Pinpoint the cell where the given text exists, returning its (x, y) midpoint coordinate. 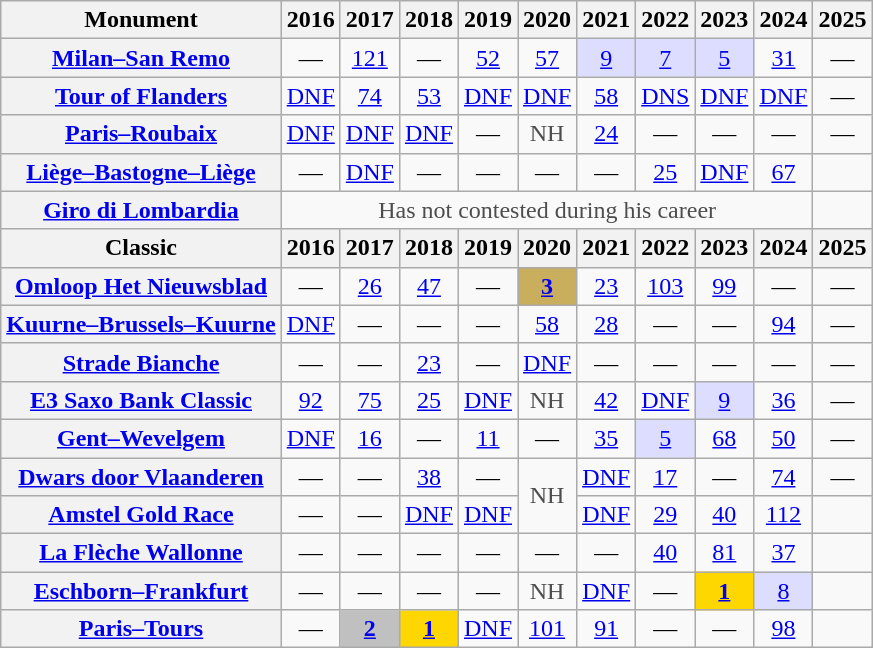
24 (606, 134)
28 (606, 324)
8 (784, 591)
Classic (141, 248)
92 (310, 400)
Paris–Roubaix (141, 134)
52 (488, 58)
37 (784, 553)
75 (370, 400)
Strade Bianche (141, 362)
Giro di Lombardia (141, 210)
94 (784, 324)
Gent–Wevelgem (141, 438)
3 (548, 286)
La Flèche Wallonne (141, 553)
Omloop Het Nieuwsblad (141, 286)
Kuurne–Brussels–Kuurne (141, 324)
Has not contested during his career (547, 210)
26 (370, 286)
121 (370, 58)
Liège–Bastogne–Liège (141, 172)
E3 Saxo Bank Classic (141, 400)
Monument (141, 20)
101 (548, 629)
36 (784, 400)
Milan–San Remo (141, 58)
98 (784, 629)
17 (666, 477)
7 (666, 58)
81 (724, 553)
Amstel Gold Race (141, 515)
Eschborn–Frankfurt (141, 591)
99 (724, 286)
DNS (666, 96)
67 (784, 172)
35 (606, 438)
29 (666, 515)
11 (488, 438)
Paris–Tours (141, 629)
42 (606, 400)
68 (724, 438)
31 (784, 58)
38 (428, 477)
50 (784, 438)
103 (666, 286)
57 (548, 58)
16 (370, 438)
91 (606, 629)
47 (428, 286)
Dwars door Vlaanderen (141, 477)
2 (370, 629)
112 (784, 515)
Tour of Flanders (141, 96)
53 (428, 96)
